Pinpoint the cell where the given text exists, returning its [X, Y] midpoint coordinate. 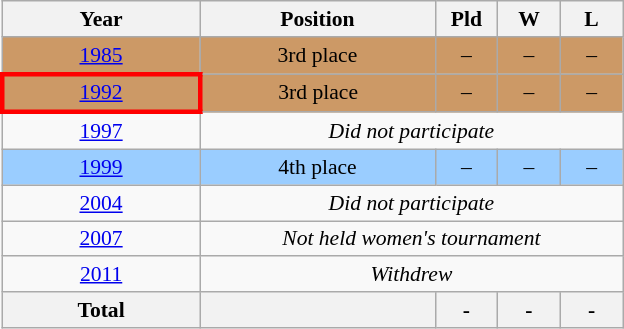
4th place [318, 168]
Total [101, 310]
W [530, 19]
2011 [101, 275]
1992 [101, 94]
Withdrew [412, 275]
2004 [101, 203]
1997 [101, 132]
Year [101, 19]
Pld [466, 19]
2007 [101, 239]
Position [318, 19]
1985 [101, 56]
L [592, 19]
1999 [101, 168]
Not held women's tournament [412, 239]
